Locate the cell with the specified text and output its (x, y) center coordinate. 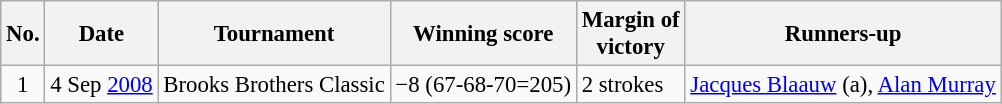
Jacques Blaauw (a), Alan Murray (843, 85)
1 (23, 85)
4 Sep 2008 (102, 85)
Brooks Brothers Classic (274, 85)
Runners-up (843, 34)
Date (102, 34)
Margin ofvictory (630, 34)
Winning score (483, 34)
No. (23, 34)
2 strokes (630, 85)
Tournament (274, 34)
−8 (67-68-70=205) (483, 85)
